Search for the cell housing the specified text and yield its [X, Y] center coordinate. 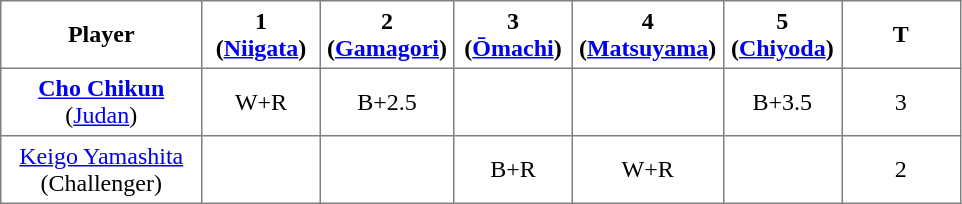
B+3.5 [782, 102]
Cho Chikun (Judan) [102, 102]
Keigo Yamashita (Challenger) [102, 170]
2 (Gamagori) [386, 35]
5(Chiyoda) [782, 35]
3 (Ōmachi) [513, 35]
4 (Matsuyama) [648, 35]
Player [102, 35]
T [901, 35]
B+R [513, 170]
3 [901, 102]
1 (Niigata) [261, 35]
B+2.5 [386, 102]
2 [901, 170]
